Return (X, Y) of the center of cell containing provided text 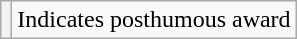
Indicates posthumous award (154, 20)
